Find where the given text appears and provide that cell's center as [x, y] coordinate. 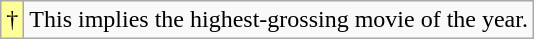
This implies the highest-grossing movie of the year. [279, 20]
† [12, 20]
